Pinpoint the cell where the given text exists, returning its [x, y] midpoint coordinate. 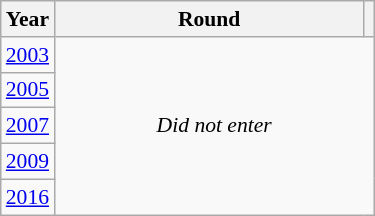
Year [28, 19]
2009 [28, 162]
Did not enter [214, 126]
2007 [28, 126]
2005 [28, 90]
Round [209, 19]
2003 [28, 55]
2016 [28, 197]
